Provide the [X, Y] coordinate of the cell's center where the given text is located.  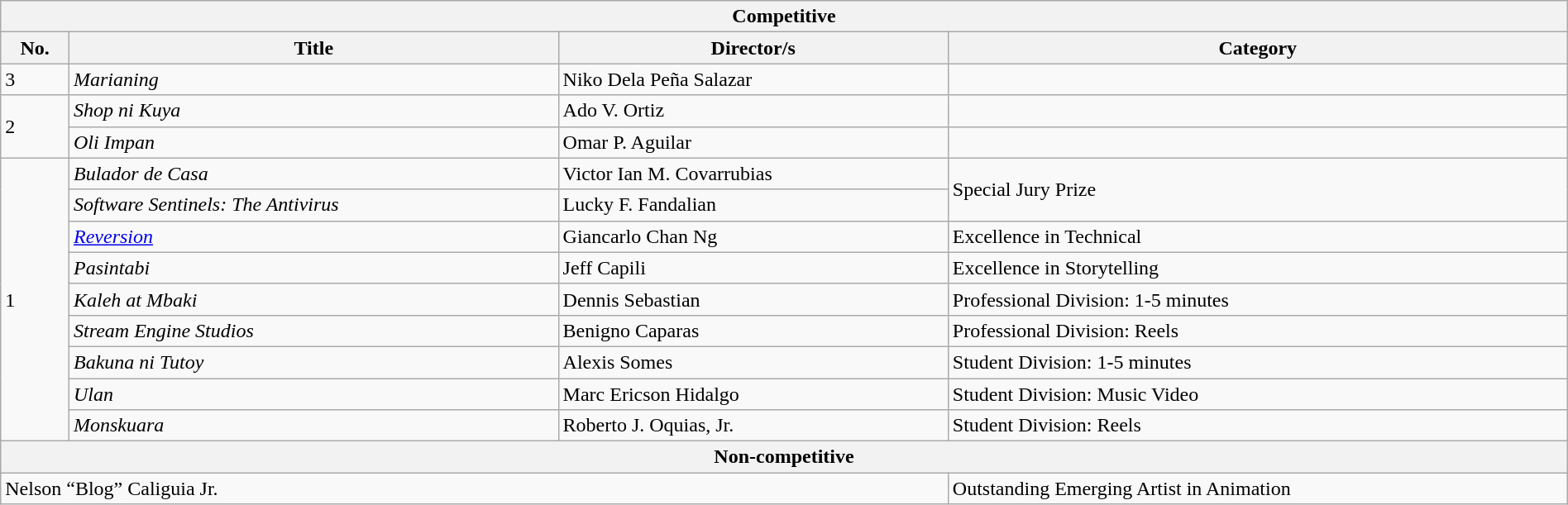
Ado V. Ortiz [753, 111]
Excellence in Storytelling [1257, 268]
Stream Engine Studios [314, 331]
Excellence in Technical [1257, 236]
Victor Ian M. Covarrubias [753, 174]
Nelson “Blog” Caliguia Jr. [475, 488]
2 [35, 126]
Niko Dela Peña Salazar [753, 79]
Kaleh at Mbaki [314, 299]
Competitive [784, 17]
Dennis Sebastian [753, 299]
Bulador de Casa [314, 174]
Jeff Capili [753, 268]
Marc Ericson Hidalgo [753, 394]
Title [314, 48]
Professional Division: Reels [1257, 331]
Student Division: Reels [1257, 426]
Outstanding Emerging Artist in Animation [1257, 488]
Director/s [753, 48]
Ulan [314, 394]
Student Division: Music Video [1257, 394]
Shop ni Kuya [314, 111]
3 [35, 79]
Pasintabi [314, 268]
Non-competitive [784, 457]
Special Jury Prize [1257, 189]
Category [1257, 48]
Student Division: 1-5 minutes [1257, 362]
Software Sentinels: The Antivirus [314, 205]
Bakuna ni Tutoy [314, 362]
1 [35, 299]
Oli Impan [314, 142]
Benigno Caparas [753, 331]
Alexis Somes [753, 362]
Reversion [314, 236]
Roberto J. Oquias, Jr. [753, 426]
Marianing [314, 79]
No. [35, 48]
Monskuara [314, 426]
Lucky F. Fandalian [753, 205]
Omar P. Aguilar [753, 142]
Giancarlo Chan Ng [753, 236]
Professional Division: 1-5 minutes [1257, 299]
